Determine the [X, Y] coordinate at the center of the cell enclosing the given text.  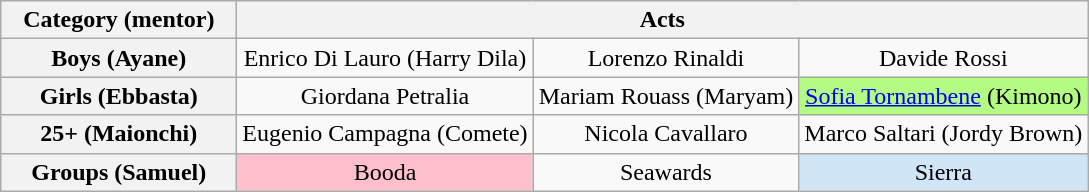
Category (mentor) [119, 20]
Sofia Tornambene (Kimono) [944, 96]
25+ (Maionchi) [119, 134]
Acts [662, 20]
Booda [385, 172]
Marco Saltari (Jordy Brown) [944, 134]
Eugenio Campagna (Comete) [385, 134]
Girls (Ebbasta) [119, 96]
Lorenzo Rinaldi [666, 58]
Sierra [944, 172]
Mariam Rouass (Maryam) [666, 96]
Seawards [666, 172]
Groups (Samuel) [119, 172]
Boys (Ayane) [119, 58]
Enrico Di Lauro (Harry Dila) [385, 58]
Giordana Petralia [385, 96]
Nicola Cavallaro [666, 134]
Davide Rossi [944, 58]
